Find where the given text appears and provide that cell's center as [x, y] coordinate. 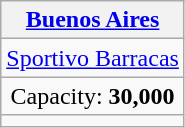
Capacity: 30,000 [93, 96]
Buenos Aires [93, 20]
Sportivo Barracas [93, 58]
